Locate the cell with the specified text and output its (x, y) center coordinate. 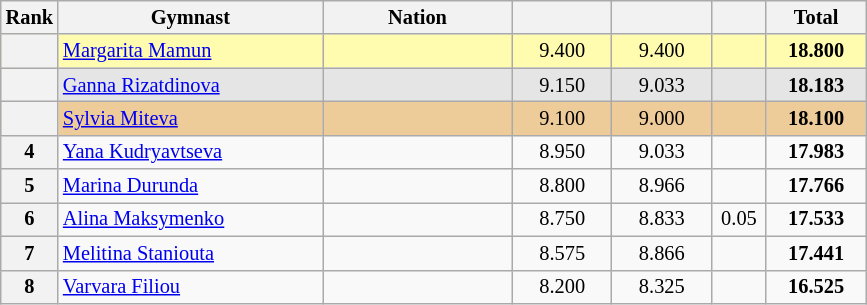
9.000 (662, 118)
Marina Durunda (190, 186)
Gymnast (190, 17)
Margarita Mamun (190, 51)
Total (816, 17)
18.800 (816, 51)
8 (30, 287)
8.866 (662, 253)
16.525 (816, 287)
17.533 (816, 219)
17.766 (816, 186)
7 (30, 253)
8.833 (662, 219)
0.05 (740, 219)
8.966 (662, 186)
8.750 (562, 219)
8.950 (562, 152)
Melitina Staniouta (190, 253)
8.575 (562, 253)
Yana Kudryavtseva (190, 152)
8.800 (562, 186)
9.100 (562, 118)
9.150 (562, 85)
5 (30, 186)
18.100 (816, 118)
17.983 (816, 152)
Varvara Filiou (190, 287)
18.183 (816, 85)
8.200 (562, 287)
Nation (418, 17)
8.325 (662, 287)
Alina Maksymenko (190, 219)
6 (30, 219)
Rank (30, 17)
Sylvia Miteva (190, 118)
17.441 (816, 253)
Ganna Rizatdinova (190, 85)
4 (30, 152)
